Extract the [x, y] coordinate from the center of the cell holding the provided text.  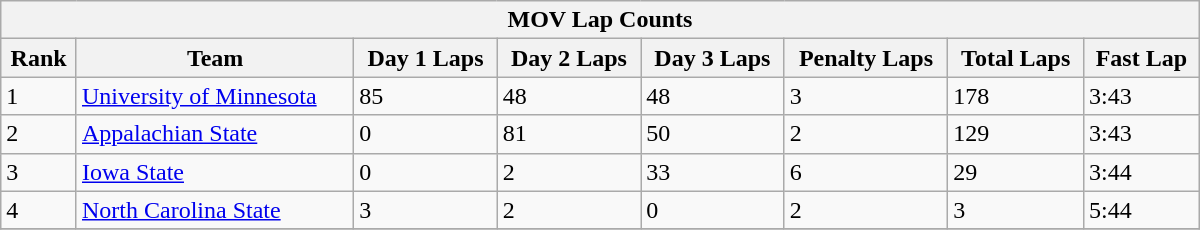
85 [426, 96]
50 [712, 134]
MOV Lap Counts [600, 20]
3:44 [1142, 172]
178 [1016, 96]
Day 1 Laps [426, 58]
Total Laps [1016, 58]
Day 3 Laps [712, 58]
Team [214, 58]
Penalty Laps [866, 58]
Day 2 Laps [568, 58]
University of Minnesota [214, 96]
4 [39, 210]
6 [866, 172]
1 [39, 96]
33 [712, 172]
29 [1016, 172]
5:44 [1142, 210]
Iowa State [214, 172]
81 [568, 134]
Rank [39, 58]
Appalachian State [214, 134]
North Carolina State [214, 210]
129 [1016, 134]
Fast Lap [1142, 58]
